Identify which cell holds the provided text, then report its [X, Y] central coordinate. 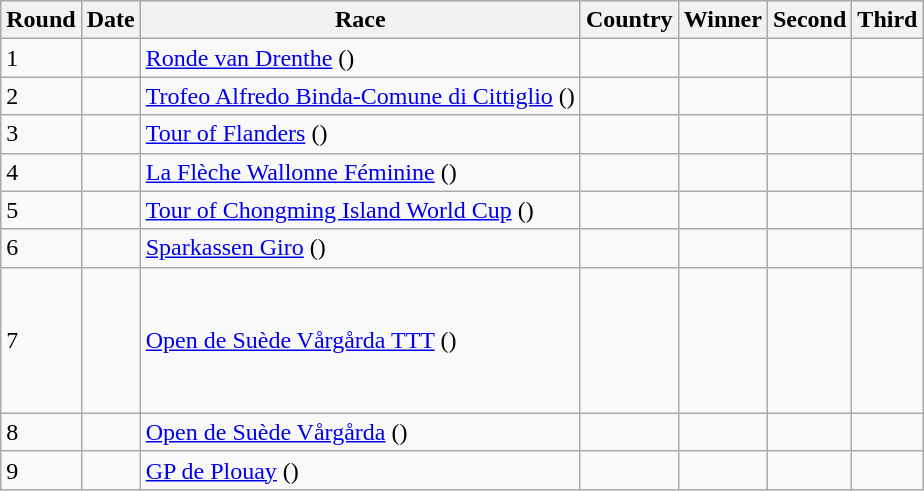
Open de Suède Vårgårda () [360, 432]
4 [41, 172]
2 [41, 96]
9 [41, 470]
7 [41, 340]
Trofeo Alfredo Binda-Comune di Cittiglio () [360, 96]
Tour of Chongming Island World Cup () [360, 210]
La Flèche Wallonne Féminine () [360, 172]
Ronde van Drenthe () [360, 58]
Country [629, 20]
Winner [722, 20]
1 [41, 58]
Second [809, 20]
Third [888, 20]
Sparkassen Giro () [360, 248]
Open de Suède Vårgårda TTT () [360, 340]
GP de Plouay () [360, 470]
8 [41, 432]
3 [41, 134]
Tour of Flanders () [360, 134]
Race [360, 20]
Date [110, 20]
Round [41, 20]
6 [41, 248]
5 [41, 210]
